From the cell containing the given text, extract its center point as (x, y) coordinate. 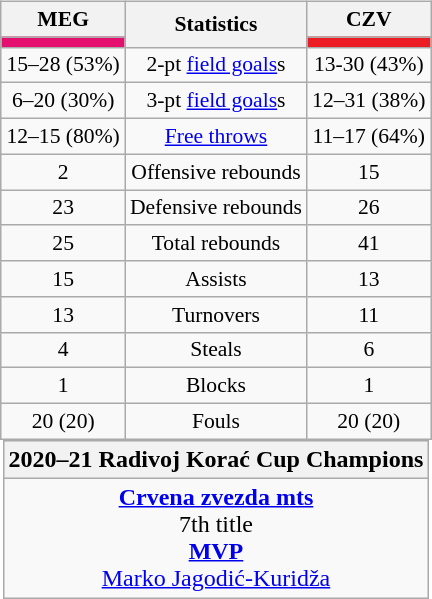
2020–21 Radivoj Korać Cup Champions (216, 459)
2 (62, 172)
Assists (216, 279)
41 (368, 243)
Defensive rebounds (216, 208)
2-pt field goalss (216, 65)
3-pt field goalss (216, 101)
13-30 (43%) (368, 65)
11 (368, 314)
12–31 (38%) (368, 101)
11–17 (64%) (368, 136)
Blocks (216, 386)
Fouls (216, 421)
12–15 (80%) (62, 136)
6–20 (30%) (62, 101)
26 (368, 208)
15–28 (53%) (62, 65)
Offensive rebounds (216, 172)
MEG (62, 19)
Free throws (216, 136)
Turnovers (216, 314)
Total rebounds (216, 243)
CZV (368, 19)
Crvena zvezda mts7th titleMVP Marko Jagodić-Kuridža (216, 538)
4 (62, 350)
Steals (216, 350)
6 (368, 350)
Statistics (216, 24)
23 (62, 208)
25 (62, 243)
